Return the (x, y) coordinate for the center point of the cell that contains the specified text.  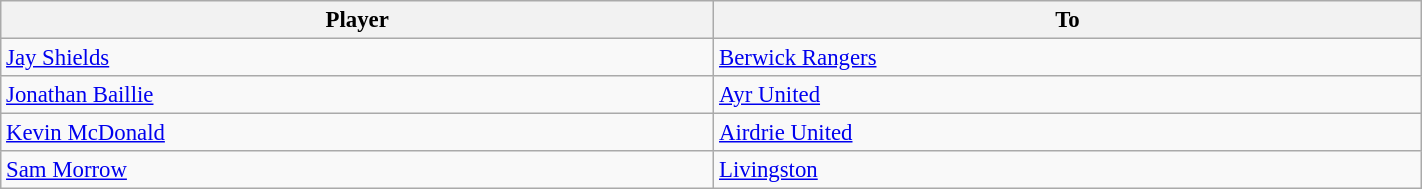
Airdrie United (1068, 133)
Jay Shields (358, 58)
Kevin McDonald (358, 133)
Berwick Rangers (1068, 58)
Ayr United (1068, 95)
Sam Morrow (358, 170)
Jonathan Baillie (358, 95)
To (1068, 20)
Livingston (1068, 170)
Player (358, 20)
